Pinpoint the cell where the given text exists, returning its (x, y) midpoint coordinate. 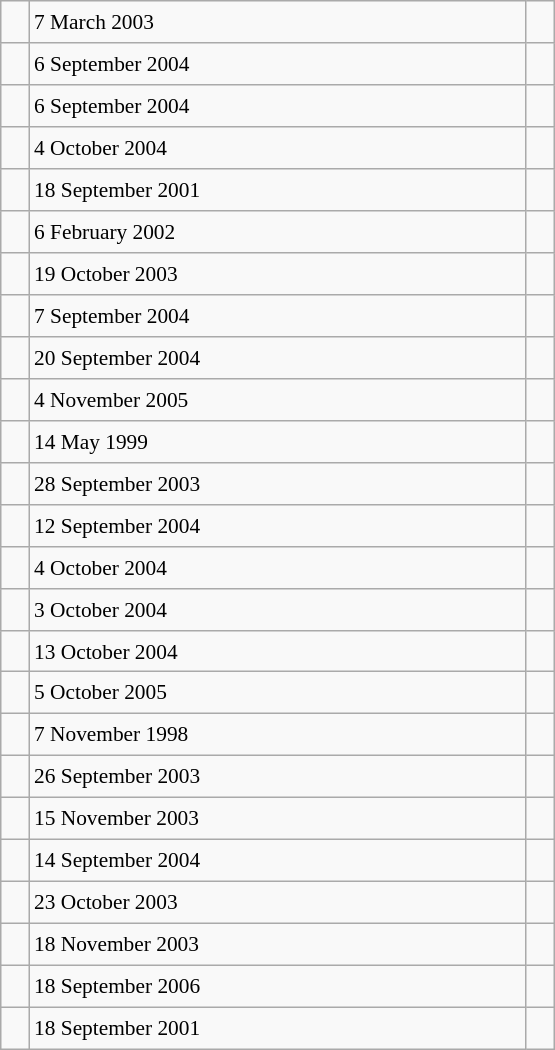
18 September 2006 (278, 986)
28 September 2003 (278, 483)
7 November 1998 (278, 735)
19 October 2003 (278, 274)
20 September 2004 (278, 358)
3 October 2004 (278, 609)
18 November 2003 (278, 945)
6 February 2002 (278, 232)
15 November 2003 (278, 819)
26 September 2003 (278, 777)
13 October 2004 (278, 651)
14 May 1999 (278, 441)
14 September 2004 (278, 861)
5 October 2005 (278, 693)
7 September 2004 (278, 316)
7 March 2003 (278, 22)
23 October 2003 (278, 903)
4 November 2005 (278, 399)
12 September 2004 (278, 525)
